Pinpoint the cell where the given text exists, returning its [x, y] midpoint coordinate. 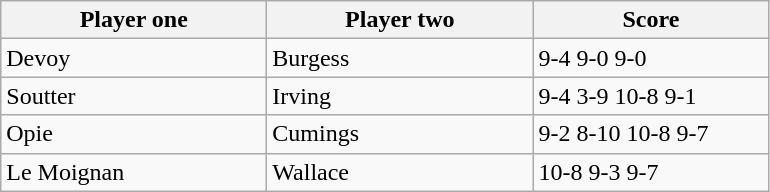
10-8 9-3 9-7 [651, 172]
Wallace [400, 172]
9-4 3-9 10-8 9-1 [651, 96]
Irving [400, 96]
Burgess [400, 58]
Player one [134, 20]
Score [651, 20]
Le Moignan [134, 172]
9-4 9-0 9-0 [651, 58]
Devoy [134, 58]
Opie [134, 134]
Cumings [400, 134]
9-2 8-10 10-8 9-7 [651, 134]
Player two [400, 20]
Soutter [134, 96]
